Capture the cell that displays the provided text and extract its (x, y) central coordinate. 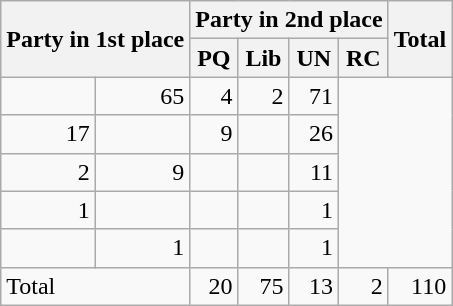
Lib (264, 58)
RC (364, 58)
17 (48, 134)
UN (314, 58)
13 (314, 286)
PQ (214, 58)
20 (214, 286)
110 (420, 286)
11 (314, 172)
4 (214, 96)
65 (142, 96)
Party in 1st place (96, 39)
71 (314, 96)
75 (264, 286)
Party in 2nd place (289, 20)
26 (314, 134)
